Identify which cell holds the provided text, then report its (x, y) central coordinate. 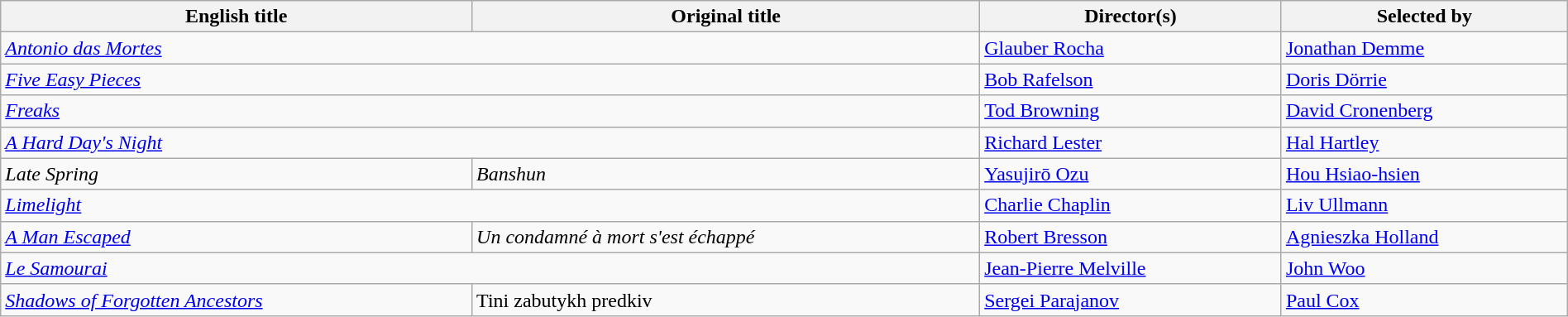
Jonathan Demme (1424, 48)
Antonio das Mortes (490, 48)
A Man Escaped (237, 237)
Richard Lester (1131, 142)
Jean-Pierre Melville (1131, 268)
Limelight (490, 205)
Selected by (1424, 17)
Freaks (490, 111)
Un condamné à mort s'est échappé (726, 237)
Tini zabutykh predkiv (726, 300)
Robert Bresson (1131, 237)
Paul Cox (1424, 300)
Tod Browning (1131, 111)
Doris Dörrie (1424, 79)
Charlie Chaplin (1131, 205)
Late Spring (237, 174)
Sergei Parajanov (1131, 300)
Glauber Rocha (1131, 48)
Original title (726, 17)
Le Samourai (490, 268)
Shadows of Forgotten Ancestors (237, 300)
Banshun (726, 174)
Five Easy Pieces (490, 79)
Liv Ullmann (1424, 205)
English title (237, 17)
Director(s) (1131, 17)
A Hard Day's Night (490, 142)
Hal Hartley (1424, 142)
Agnieszka Holland (1424, 237)
Yasujirō Ozu (1131, 174)
David Cronenberg (1424, 111)
Bob Rafelson (1131, 79)
Hou Hsiao-hsien (1424, 174)
John Woo (1424, 268)
